Search for the cell housing the specified text and yield its [X, Y] center coordinate. 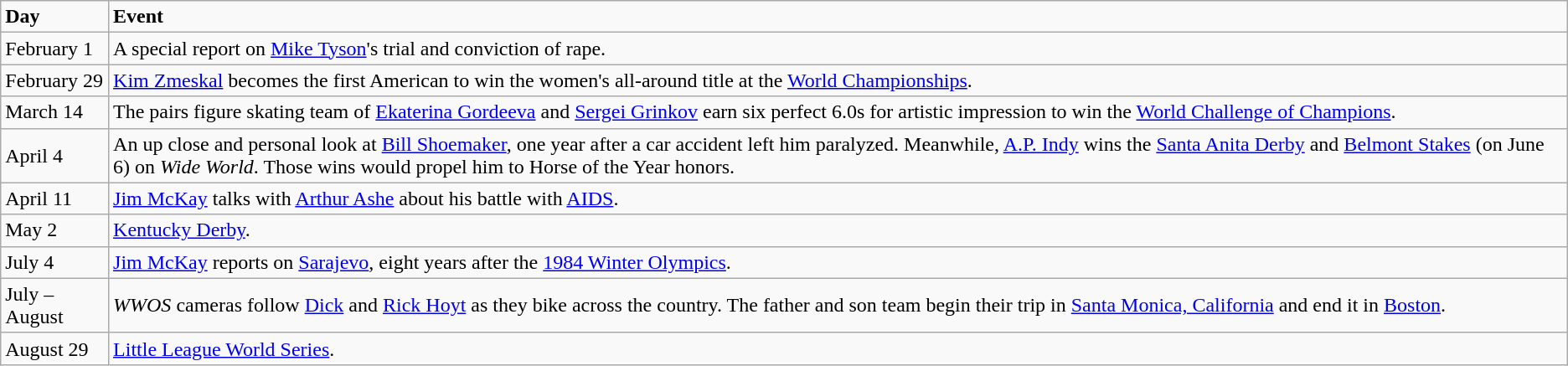
February 29 [55, 80]
Day [55, 17]
April 11 [55, 198]
May 2 [55, 230]
July 4 [55, 262]
April 4 [55, 156]
Jim McKay talks with Arthur Ashe about his battle with AIDS. [838, 198]
Kentucky Derby. [838, 230]
August 29 [55, 348]
Kim Zmeskal becomes the first American to win the women's all-around title at the World Championships. [838, 80]
A special report on Mike Tyson's trial and conviction of rape. [838, 49]
Event [838, 17]
Little League World Series. [838, 348]
February 1 [55, 49]
Jim McKay reports on Sarajevo, eight years after the 1984 Winter Olympics. [838, 262]
March 14 [55, 112]
July – August [55, 305]
